Return [x, y] of the center of cell containing provided text 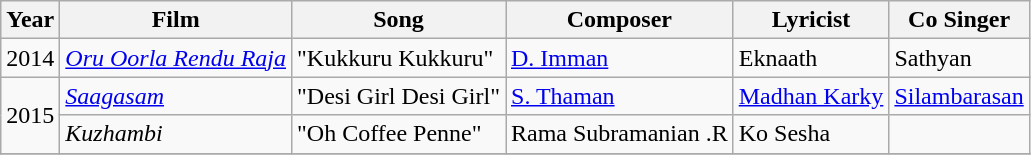
Sathyan [959, 58]
Saagasam [176, 96]
Composer [620, 20]
2015 [30, 115]
Madhan Karky [811, 96]
Kuzhambi [176, 134]
2014 [30, 58]
Year [30, 20]
S. Thaman [620, 96]
Ko Sesha [811, 134]
Film [176, 20]
D. Imman [620, 58]
Lyricist [811, 20]
"Oh Coffee Penne" [399, 134]
"Desi Girl Desi Girl" [399, 96]
"Kukkuru Kukkuru" [399, 58]
Rama Subramanian .R [620, 134]
Eknaath [811, 58]
Silambarasan [959, 96]
Co Singer [959, 20]
Oru Oorla Rendu Raja [176, 58]
Song [399, 20]
